Provide the (x, y) coordinate of the cell's center where the given text is located.  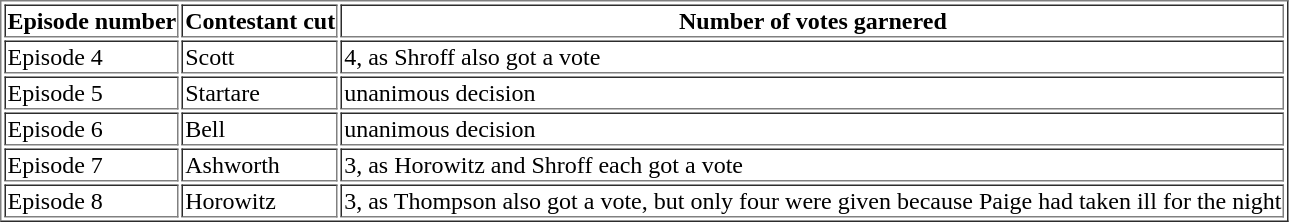
Episode number (92, 20)
3, as Thompson also got a vote, but only four were given because Paige had taken ill for the night (812, 200)
Horowitz (260, 200)
4, as Shroff also got a vote (812, 56)
3, as Horowitz and Shroff each got a vote (812, 164)
Episode 5 (92, 92)
Episode 8 (92, 200)
Episode 6 (92, 128)
Contestant cut (260, 20)
Startare (260, 92)
Number of votes garnered (812, 20)
Episode 7 (92, 164)
Bell (260, 128)
Episode 4 (92, 56)
Scott (260, 56)
Ashworth (260, 164)
